Find where the given text appears and provide that cell's center as [X, Y] coordinate. 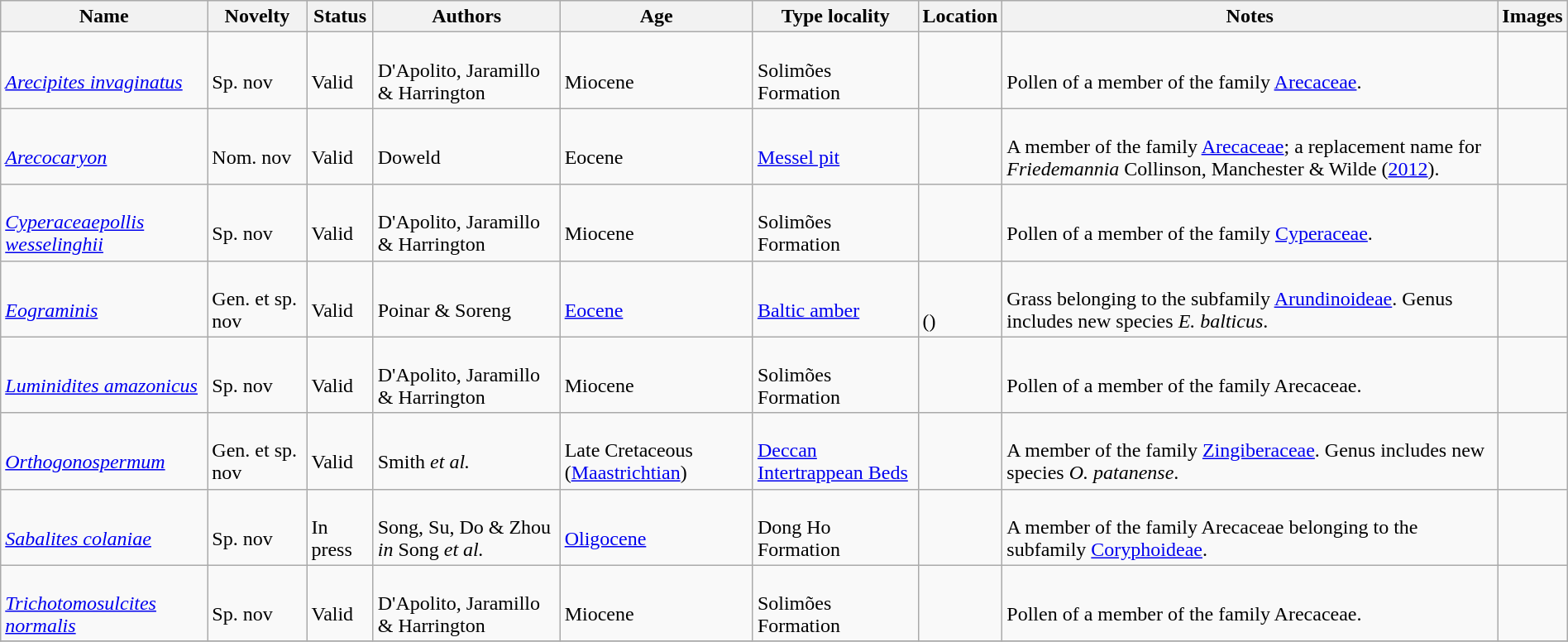
Trichotomosulcites normalis [104, 603]
Notes [1250, 17]
A member of the family Arecaceae; a replacement name for Friedemannia Collinson, Manchester & Wilde (2012). [1250, 146]
In press [340, 527]
Doweld [466, 146]
Dong Ho Formation [835, 527]
Authors [466, 17]
Status [340, 17]
Name [104, 17]
Deccan Intertrappean Beds [835, 451]
() [960, 299]
Luminidites amazonicus [104, 375]
Grass belonging to the subfamily Arundinoideae. Genus includes new species E. balticus. [1250, 299]
Late Cretaceous (Maastrichtian) [657, 451]
Sabalites colaniae [104, 527]
A member of the family Arecaceae belonging to the subfamily Coryphoideae. [1250, 527]
Arecipites invaginatus [104, 70]
Arecocaryon [104, 146]
Nom. nov [257, 146]
Type locality [835, 17]
Orthogonospermum [104, 451]
A member of the family Zingiberaceae. Genus includes new species O. patanense. [1250, 451]
Song, Su, Do & Zhou in Song et al. [466, 527]
Smith et al. [466, 451]
Eograminis [104, 299]
Images [1532, 17]
Novelty [257, 17]
Pollen of a member of the family Cyperaceae. [1250, 223]
Messel pit [835, 146]
Baltic amber [835, 299]
Location [960, 17]
Poinar & Soreng [466, 299]
Cyperaceaepollis wesselinghii [104, 223]
Age [657, 17]
Oligocene [657, 527]
